Capture the cell that displays the provided text and extract its [x, y] central coordinate. 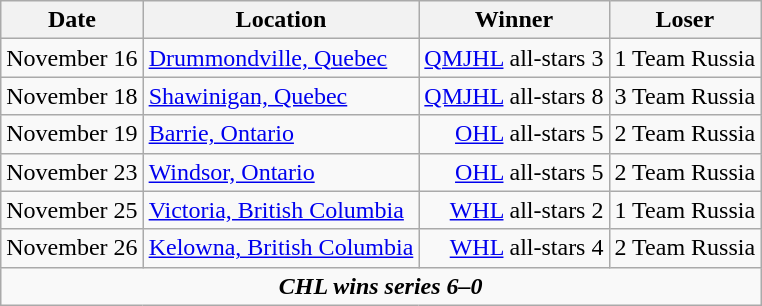
QMJHL all-stars 8 [514, 96]
Winner [514, 20]
November 26 [72, 248]
November 19 [72, 134]
November 16 [72, 58]
CHL wins series 6–0 [381, 286]
3 Team Russia [685, 96]
Barrie, Ontario [281, 134]
Kelowna, British Columbia [281, 248]
Shawinigan, Quebec [281, 96]
Location [281, 20]
Drummondville, Quebec [281, 58]
Windsor, Ontario [281, 172]
November 23 [72, 172]
Date [72, 20]
QMJHL all-stars 3 [514, 58]
November 18 [72, 96]
WHL all-stars 2 [514, 210]
November 25 [72, 210]
Loser [685, 20]
WHL all-stars 4 [514, 248]
Victoria, British Columbia [281, 210]
